Find where the given text appears and provide that cell's center as (X, Y) coordinate. 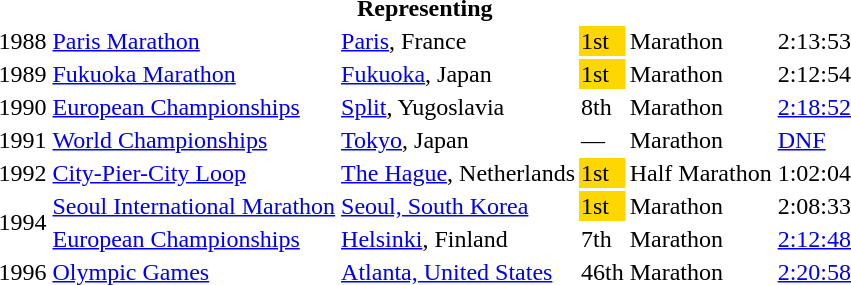
8th (603, 107)
— (603, 140)
Seoul, South Korea (458, 206)
7th (603, 239)
Paris, France (458, 41)
Helsinki, Finland (458, 239)
Fukuoka, Japan (458, 74)
Seoul International Marathon (194, 206)
World Championships (194, 140)
Half Marathon (700, 173)
The Hague, Netherlands (458, 173)
Fukuoka Marathon (194, 74)
Tokyo, Japan (458, 140)
Split, Yugoslavia (458, 107)
Paris Marathon (194, 41)
City-Pier-City Loop (194, 173)
